Locate the cell with the specified text and output its (x, y) center coordinate. 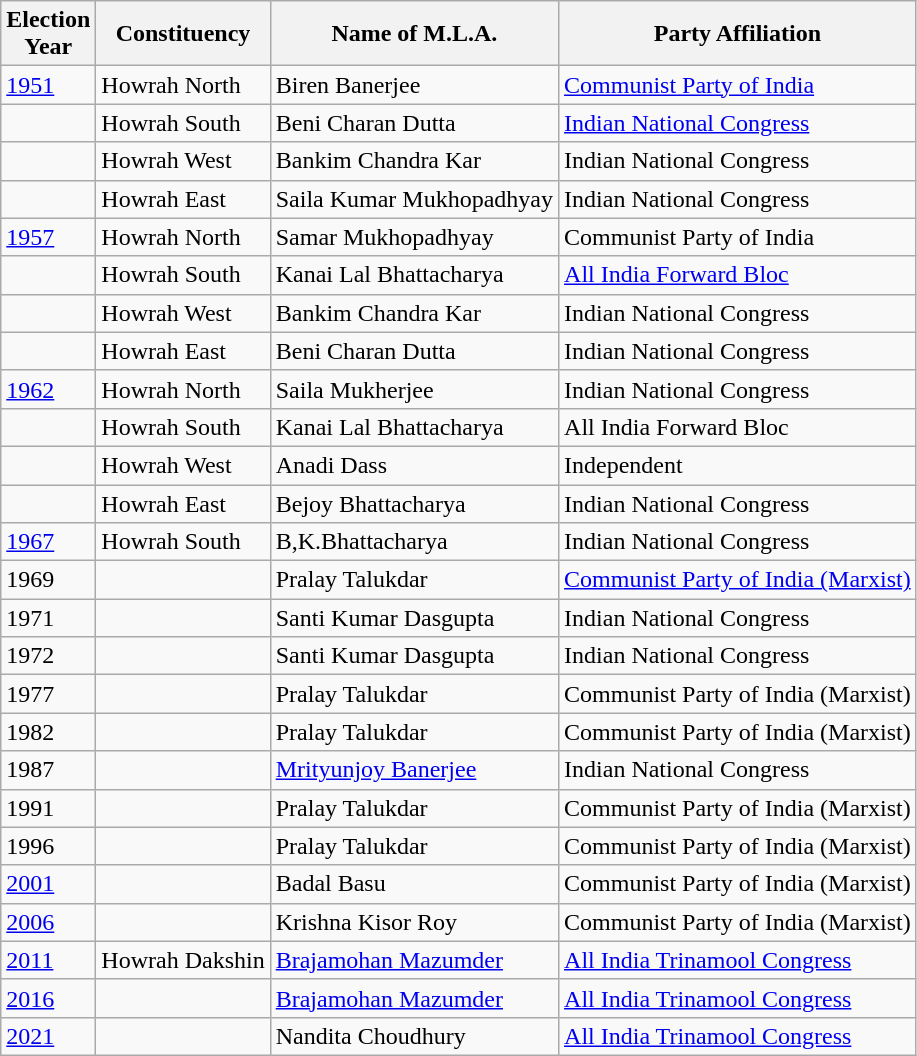
1957 (48, 237)
1971 (48, 618)
Badal Basu (414, 884)
2016 (48, 998)
Anadi Dass (414, 465)
1972 (48, 656)
B,K.Bhattacharya (414, 542)
Bejoy Bhattacharya (414, 503)
1982 (48, 732)
Independent (738, 465)
Saila Mukherjee (414, 389)
Name of M.L.A. (414, 34)
Constituency (183, 34)
Howrah Dakshin (183, 960)
1967 (48, 542)
2006 (48, 922)
Election Year (48, 34)
1987 (48, 770)
1977 (48, 694)
Samar Mukhopadhyay (414, 237)
2001 (48, 884)
2011 (48, 960)
Party Affiliation (738, 34)
Nandita Choudhury (414, 1036)
Saila Kumar Mukhopadhyay (414, 199)
Krishna Kisor Roy (414, 922)
1962 (48, 389)
1991 (48, 808)
Mrityunjoy Banerjee (414, 770)
1951 (48, 85)
1996 (48, 846)
Biren Banerjee (414, 85)
2021 (48, 1036)
1969 (48, 580)
